Locate the cell with the specified text and output its [x, y] center coordinate. 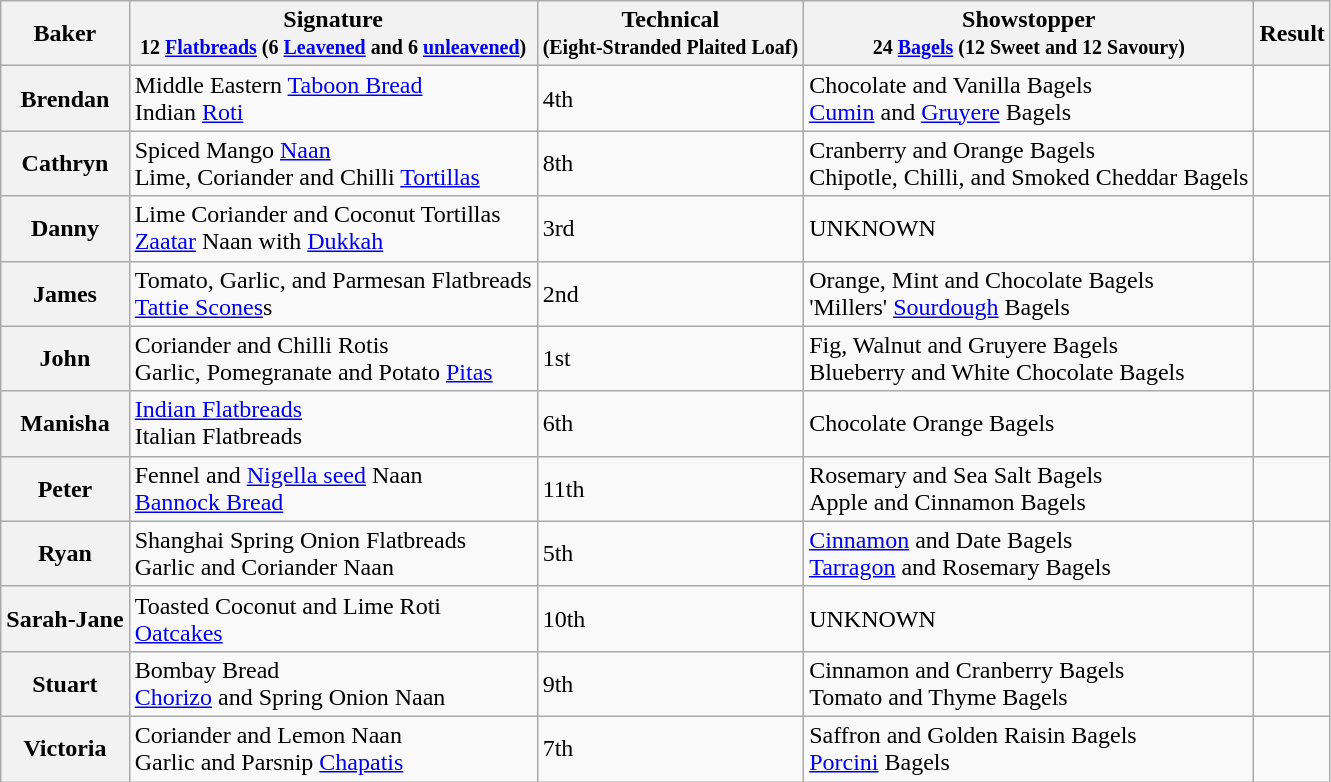
James [65, 294]
Bombay BreadChorizo and Spring Onion Naan [333, 684]
Signature12 Flatbreads (6 Leavened and 6 unleavened) [333, 34]
2nd [670, 294]
Rosemary and Sea Salt BagelsApple and Cinnamon Bagels [1029, 488]
Fig, Walnut and Gruyere BagelsBlueberry and White Chocolate Bagels [1029, 358]
Chocolate and Vanilla BagelsCumin and Gruyere Bagels [1029, 98]
Showstopper24 Bagels (12 Sweet and 12 Savoury) [1029, 34]
7th [670, 748]
Spiced Mango NaanLime, Coriander and Chilli Tortillas [333, 164]
11th [670, 488]
Lime Coriander and Coconut TortillasZaatar Naan with Dukkah [333, 228]
4th [670, 98]
Shanghai Spring Onion FlatbreadsGarlic and Coriander Naan [333, 554]
6th [670, 424]
9th [670, 684]
8th [670, 164]
Fennel and Nigella seed NaanBannock Bread [333, 488]
Result [1292, 34]
Middle Eastern Taboon BreadIndian Roti [333, 98]
Baker [65, 34]
Coriander and Chilli RotisGarlic, Pomegranate and Potato Pitas [333, 358]
Indian FlatbreadsItalian Flatbreads [333, 424]
Coriander and Lemon NaanGarlic and Parsnip Chapatis [333, 748]
Manisha [65, 424]
Orange, Mint and Chocolate Bagels'Millers' Sourdough Bagels [1029, 294]
Cinnamon and Date BagelsTarragon and Rosemary Bagels [1029, 554]
Peter [65, 488]
3rd [670, 228]
Sarah-Jane [65, 618]
Cinnamon and Cranberry BagelsTomato and Thyme Bagels [1029, 684]
Danny [65, 228]
Stuart [65, 684]
Ryan [65, 554]
5th [670, 554]
Cathryn [65, 164]
John [65, 358]
Victoria [65, 748]
10th [670, 618]
Brendan [65, 98]
Tomato, Garlic, and Parmesan FlatbreadsTattie Sconess [333, 294]
1st [670, 358]
Chocolate Orange Bagels [1029, 424]
Technical(Eight-Stranded Plaited Loaf) [670, 34]
Saffron and Golden Raisin BagelsPorcini Bagels [1029, 748]
Cranberry and Orange BagelsChipotle, Chilli, and Smoked Cheddar Bagels [1029, 164]
Toasted Coconut and Lime RotiOatcakes [333, 618]
